Locate the cell with the specified text and output its (X, Y) center coordinate. 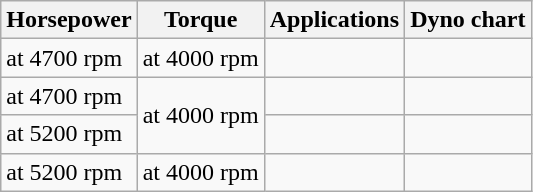
Dyno chart (468, 20)
Horsepower (69, 20)
Torque (200, 20)
Applications (334, 20)
